Return the [X, Y] coordinate for the center point of the cell that contains the specified text.  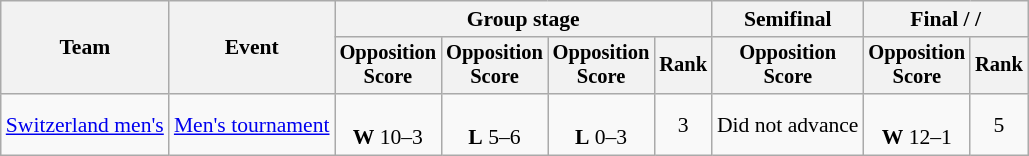
Semifinal [788, 19]
Men's tournament [252, 124]
L 0–3 [602, 124]
Event [252, 48]
Switzerland men's [85, 124]
5 [999, 124]
W 10–3 [388, 124]
W 12–1 [918, 124]
Group stage [524, 19]
Did not advance [788, 124]
L 5–6 [494, 124]
Team [85, 48]
3 [683, 124]
Final / / [946, 19]
